Determine the (X, Y) coordinate at the center of the cell enclosing the given text.  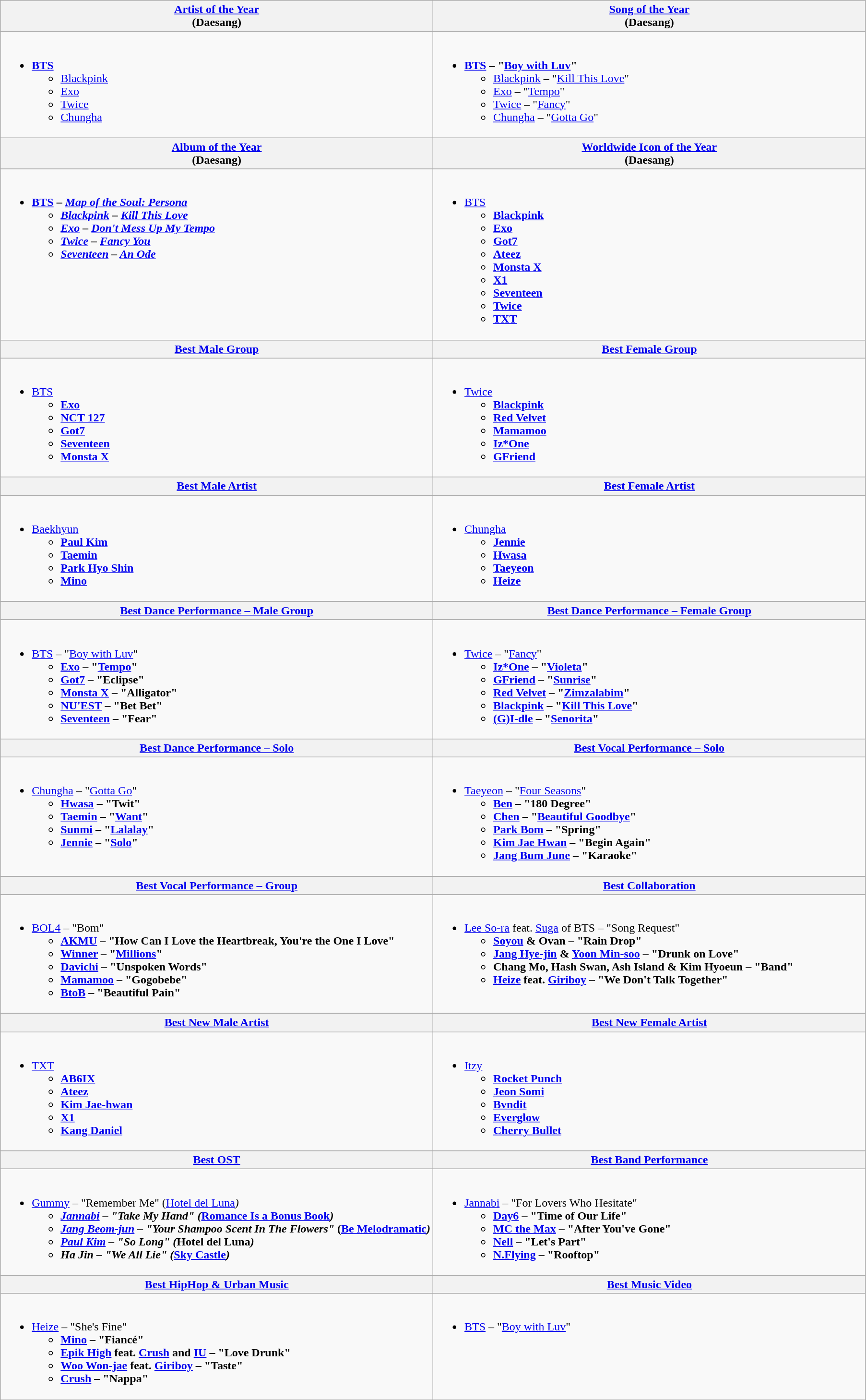
Best Music Video (650, 1284)
BTS – Map of the Soul: PersonaBlackpink – Kill This LoveExo – Don't Mess Up My TempoTwice – Fancy YouSeventeen – An Ode (217, 254)
Best Dance Performance – Solo (217, 748)
TwiceBlackpinkRed VelvetMamamooIz*OneGFriend (650, 418)
Best Dance Performance – Male Group (217, 610)
Best New Male Artist (217, 1023)
Best HipHop & Urban Music (217, 1284)
Chungha – "Gotta Go"Hwasa – "Twit"Taemin – "Want"Sunmi – "Lalalay"Jennie – "Solo" (217, 816)
Best Vocal Performance – Solo (650, 748)
Album of the Year (Daesang) (217, 154)
Heize – "She's Fine"Mino – "Fiancé"Epik High feat. Crush and IU – "Love Drunk"Woo Won-jae feat. Giriboy – "Taste"Crush – "Nappa" (217, 1347)
BTS – "Boy with Luv"Blackpink – "Kill This Love"Exo – "Tempo"Twice – "Fancy"Chungha – "Gotta Go" (650, 84)
Song of the Year (Daesang) (650, 16)
Best Vocal Performance – Group (217, 885)
Jannabi – "For Lovers Who Hesitate"Day6 – "Time of Our Life"MC the Max – "After You've Gone"Nell – "Let's Part"N.Flying – "Rooftop" (650, 1222)
Artist of the Year (Daesang) (217, 16)
ChunghaJennieHwasaTaeyeonHeize (650, 548)
TXTAB6IXAteezKim Jae-hwanX1Kang Daniel (217, 1091)
Best Female Group (650, 349)
Best OST (217, 1160)
Best New Female Artist (650, 1023)
Taeyeon – "Four Seasons"Ben – "180 Degree"Chen – "Beautiful Goodbye"Park Bom – "Spring"Kim Jae Hwan – "Begin Again"Jang Bum June – "Karaoke" (650, 816)
Twice – "Fancy"Iz*One – "Violeta"GFriend – "Sunrise"Red Velvet – "Zimzalabim"Blackpink – "Kill This Love"(G)I-dle – "Senorita" (650, 679)
Best Female Artist (650, 486)
BTSBlackpinkExoTwiceChungha (217, 84)
BTSExoNCT 127Got7SeventeenMonsta X (217, 418)
BTSBlackpinkExoGot7AteezMonsta XX1SeventeenTwiceTXT (650, 254)
Best Dance Performance – Female Group (650, 610)
Best Male Group (217, 349)
Worldwide Icon of the Year (Daesang) (650, 154)
Best Collaboration (650, 885)
Best Male Artist (217, 486)
BaekhyunPaul KimTaeminPark Hyo ShinMino (217, 548)
Best Band Performance (650, 1160)
BTS – "Boy with Luv" (650, 1347)
BTS – "Boy with Luv"Exo – "Tempo"Got7 – "Eclipse"Monsta X – "Alligator"NU'EST – "Bet Bet"Seventeen – "Fear" (217, 679)
ItzyRocket PunchJeon SomiBvnditEverglowCherry Bullet (650, 1091)
